Determine the [X, Y] coordinate at the center of the cell enclosing the given text.  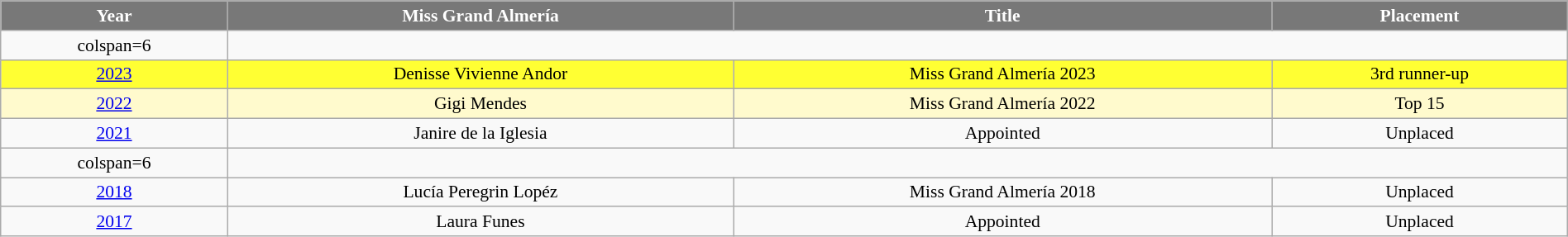
2018 [114, 192]
2021 [114, 134]
Year [114, 16]
Miss Grand Almería 2023 [1002, 74]
2017 [114, 222]
Top 15 [1419, 104]
2022 [114, 104]
Gigi Mendes [480, 104]
Lucía Peregrin Lopéz [480, 192]
Laura Funes [480, 222]
3rd runner-up [1419, 74]
Title [1002, 16]
Miss Grand Almería 2018 [1002, 192]
Miss Grand Almería [480, 16]
Placement [1419, 16]
Janire de la Iglesia [480, 134]
Miss Grand Almería 2022 [1002, 104]
2023 [114, 74]
Denisse Vivienne Andor [480, 74]
